Detect which cell encompasses the target text, then output its (x, y) center coordinate. 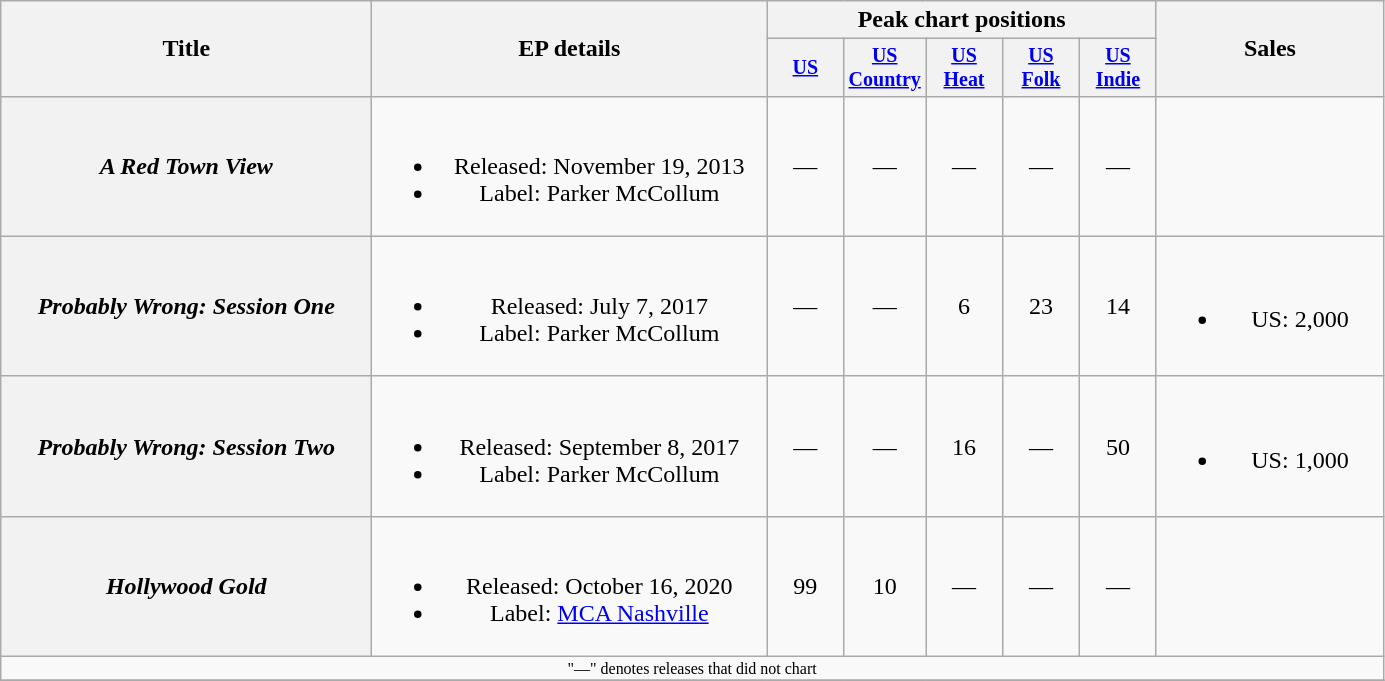
Sales (1270, 49)
USHeat (964, 68)
10 (885, 586)
US: 1,000 (1270, 446)
Peak chart positions (962, 20)
USFolk (1040, 68)
"—" denotes releases that did not chart (692, 669)
US Country (885, 68)
6 (964, 306)
23 (1040, 306)
Released: July 7, 2017Label: Parker McCollum (570, 306)
US (806, 68)
Probably Wrong: Session Two (186, 446)
A Red Town View (186, 166)
16 (964, 446)
Probably Wrong: Session One (186, 306)
14 (1118, 306)
Title (186, 49)
Released: November 19, 2013Label: Parker McCollum (570, 166)
Released: September 8, 2017Label: Parker McCollum (570, 446)
EP details (570, 49)
Hollywood Gold (186, 586)
50 (1118, 446)
99 (806, 586)
US: 2,000 (1270, 306)
USIndie (1118, 68)
Released: October 16, 2020Label: MCA Nashville (570, 586)
